For the text-containing cell, return its midpoint in [X, Y] coordinate format. 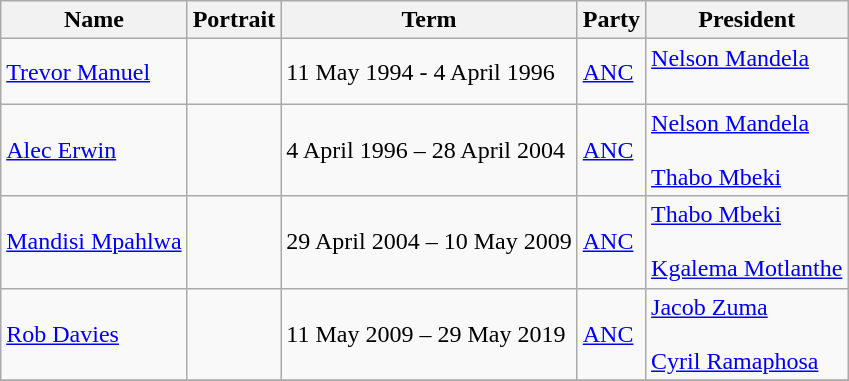
Nelson Mandela [747, 72]
Name [94, 20]
Party [611, 20]
Jacob Zuma Cyril Ramaphosa [747, 334]
Trevor Manuel [94, 72]
Mandisi Mpahlwa [94, 242]
President [747, 20]
Alec Erwin [94, 150]
29 April 2004 – 10 May 2009 [429, 242]
Portrait [234, 20]
11 May 2009 – 29 May 2019 [429, 334]
Thabo Mbeki Kgalema Motlanthe [747, 242]
Rob Davies [94, 334]
11 May 1994 - 4 April 1996 [429, 72]
4 April 1996 – 28 April 2004 [429, 150]
Term [429, 20]
Nelson Mandela Thabo Mbeki [747, 150]
